Detect which cell encompasses the target text, then output its (x, y) center coordinate. 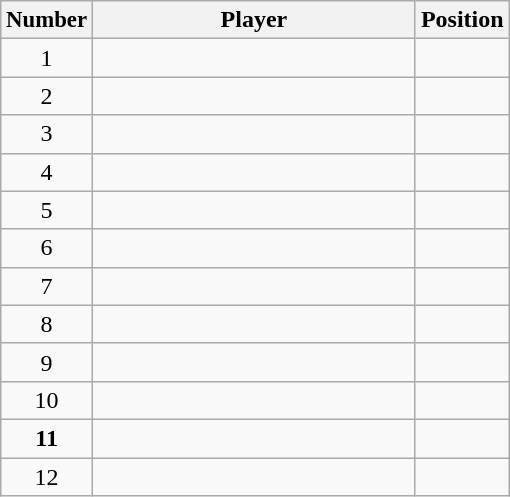
Position (462, 20)
3 (47, 134)
2 (47, 96)
4 (47, 172)
8 (47, 324)
9 (47, 362)
12 (47, 477)
1 (47, 58)
11 (47, 438)
6 (47, 248)
Number (47, 20)
Player (254, 20)
5 (47, 210)
7 (47, 286)
10 (47, 400)
